Detect which cell encompasses the target text, then output its [x, y] center coordinate. 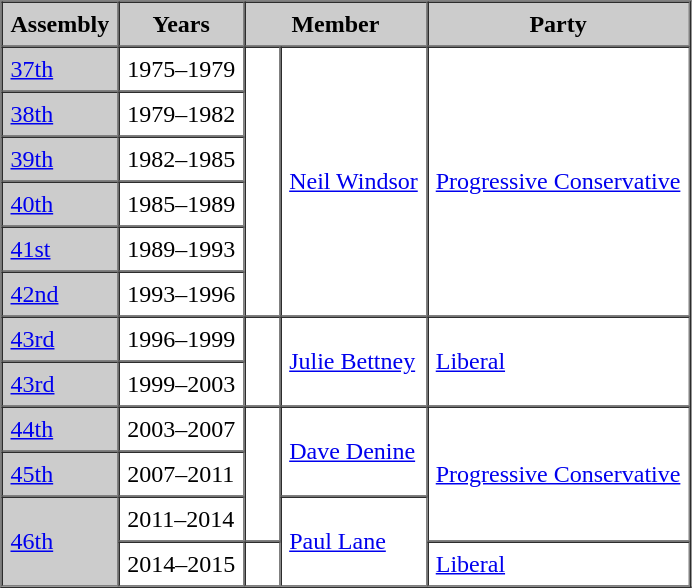
2011–2014 [181, 518]
39th [60, 158]
41st [60, 248]
44th [60, 428]
Dave Denine [354, 451]
37th [60, 68]
1996–1999 [181, 338]
Party [558, 24]
Member [336, 24]
Years [181, 24]
42nd [60, 294]
Paul Lane [354, 541]
40th [60, 204]
1989–1993 [181, 248]
46th [60, 541]
38th [60, 114]
45th [60, 474]
1982–1985 [181, 158]
1979–1982 [181, 114]
Neil Windsor [354, 181]
Julie Bettney [354, 361]
2003–2007 [181, 428]
Assembly [60, 24]
1999–2003 [181, 384]
2014–2015 [181, 564]
2007–2011 [181, 474]
1985–1989 [181, 204]
1975–1979 [181, 68]
1993–1996 [181, 294]
